Detect which cell encompasses the target text, then output its [x, y] center coordinate. 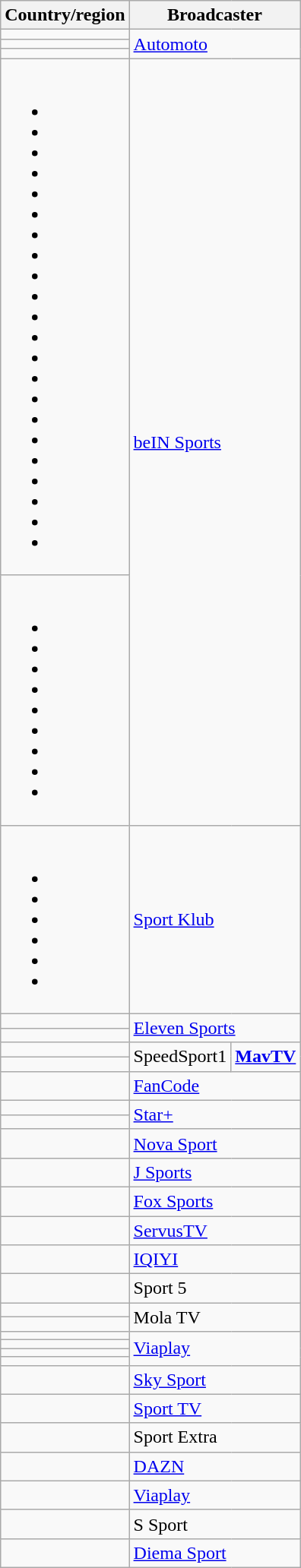
Star+ [214, 1114]
IQIYI [214, 1260]
Eleven Sports [214, 1028]
Sport Extra [214, 1437]
Fox Sports [214, 1201]
Automoto [214, 44]
FanCode [214, 1086]
Country/region [65, 15]
Broadcaster [214, 15]
SpeedSport1 [180, 1057]
DAZN [214, 1466]
Sky Sport [214, 1380]
MavTV [266, 1057]
J Sports [214, 1172]
Mola TV [214, 1317]
Diema Sport [214, 1553]
ServusTV [214, 1230]
Sport TV [214, 1408]
Nova Sport [214, 1143]
Sport Klub [214, 919]
beIN Sports [214, 442]
Sport 5 [214, 1288]
S Sport [214, 1524]
